Scan for the cell matching the given text and deliver its (X, Y) coordinate at center. 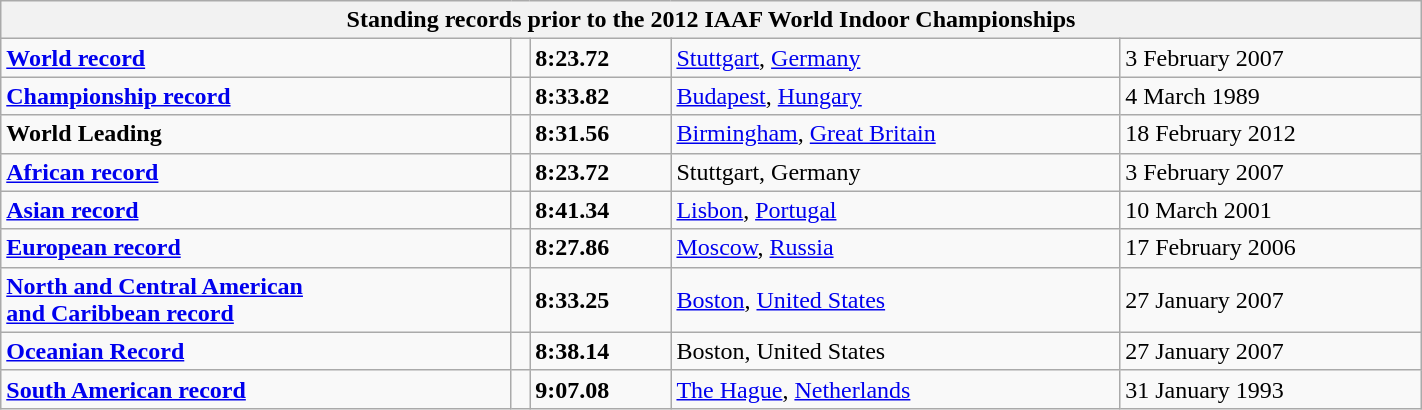
Asian record (256, 210)
4 March 1989 (1271, 96)
8:41.34 (600, 210)
World Leading (256, 134)
10 March 2001 (1271, 210)
18 February 2012 (1271, 134)
8:31.56 (600, 134)
European record (256, 248)
9:07.08 (600, 389)
8:33.82 (600, 96)
8:27.86 (600, 248)
Oceanian Record (256, 351)
8:33.25 (600, 300)
The Hague, Netherlands (896, 389)
Lisbon, Portugal (896, 210)
Championship record (256, 96)
Birmingham, Great Britain (896, 134)
South American record (256, 389)
African record (256, 172)
31 January 1993 (1271, 389)
North and Central American and Caribbean record (256, 300)
8:38.14 (600, 351)
World record (256, 58)
Moscow, Russia (896, 248)
17 February 2006 (1271, 248)
Standing records prior to the 2012 IAAF World Indoor Championships (711, 20)
Budapest, Hungary (896, 96)
